Provide the (X, Y) coordinate of the cell's center where the given text is located.  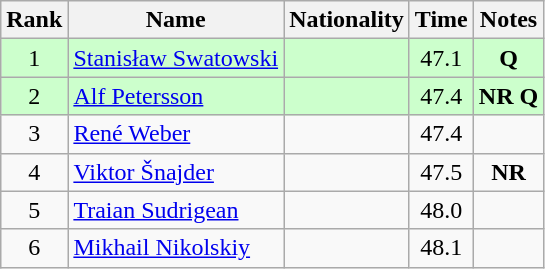
Traian Sudrigean (176, 210)
Notes (508, 20)
48.0 (441, 210)
47.5 (441, 172)
Nationality (347, 20)
Alf Petersson (176, 96)
Name (176, 20)
5 (34, 210)
4 (34, 172)
NR (508, 172)
Q (508, 58)
3 (34, 134)
Viktor Šnajder (176, 172)
48.1 (441, 248)
47.1 (441, 58)
1 (34, 58)
2 (34, 96)
NR Q (508, 96)
Time (441, 20)
6 (34, 248)
Stanisław Swatowski (176, 58)
Rank (34, 20)
René Weber (176, 134)
Mikhail Nikolskiy (176, 248)
